Extract the (X, Y) coordinate from the center of the cell holding the provided text.  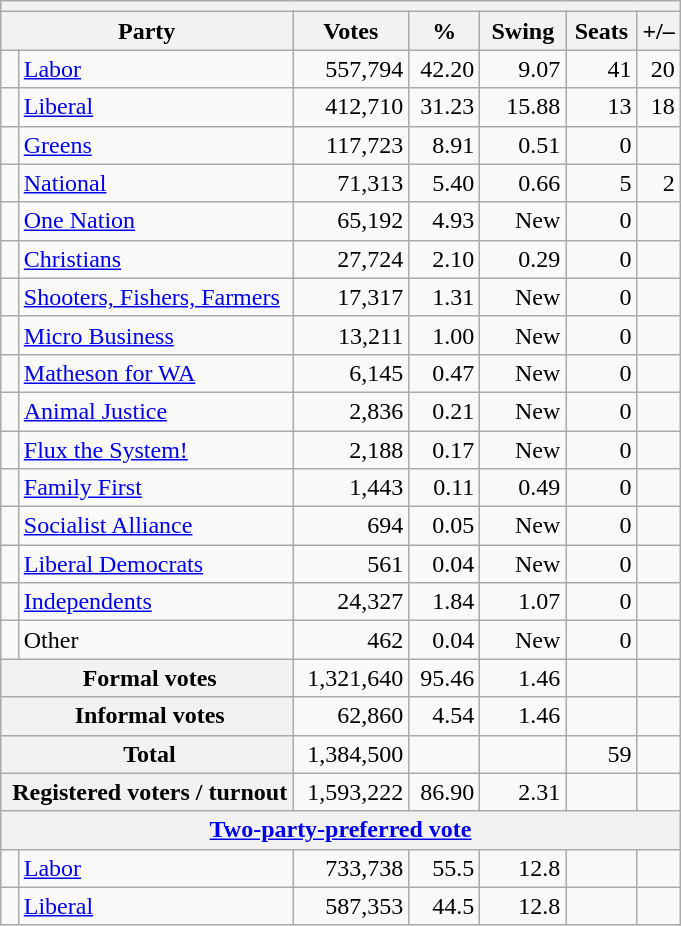
2.10 (444, 259)
5.40 (444, 183)
1.31 (444, 297)
1.07 (523, 602)
1,384,500 (351, 754)
2,188 (351, 449)
1.84 (444, 602)
% (444, 31)
Flux the System! (155, 449)
86.90 (444, 792)
0.21 (444, 411)
62,860 (351, 716)
44.5 (444, 906)
412,710 (351, 107)
0.11 (444, 488)
One Nation (155, 221)
Liberal Democrats (155, 564)
117,723 (351, 145)
20 (658, 69)
13,211 (351, 335)
0.66 (523, 183)
15.88 (523, 107)
Family First (155, 488)
13 (602, 107)
1,321,640 (351, 678)
Formal votes (147, 678)
6,145 (351, 373)
National (155, 183)
4.93 (444, 221)
Matheson for WA (155, 373)
0.51 (523, 145)
59 (602, 754)
694 (351, 526)
1.00 (444, 335)
17,317 (351, 297)
2.31 (523, 792)
4.54 (444, 716)
Animal Justice (155, 411)
Christians (155, 259)
1,443 (351, 488)
55.5 (444, 868)
Swing (523, 31)
Total (147, 754)
95.46 (444, 678)
Socialist Alliance (155, 526)
2,836 (351, 411)
0.47 (444, 373)
1,593,222 (351, 792)
0.29 (523, 259)
41 (602, 69)
Other (155, 640)
24,327 (351, 602)
561 (351, 564)
+/– (658, 31)
557,794 (351, 69)
Greens (155, 145)
733,738 (351, 868)
Shooters, Fishers, Farmers (155, 297)
18 (658, 107)
0.17 (444, 449)
71,313 (351, 183)
Votes (351, 31)
462 (351, 640)
Seats (602, 31)
Two-party-preferred vote (341, 830)
2 (658, 183)
587,353 (351, 906)
42.20 (444, 69)
Party (147, 31)
Informal votes (147, 716)
Micro Business (155, 335)
27,724 (351, 259)
8.91 (444, 145)
Registered voters / turnout (147, 792)
0.05 (444, 526)
65,192 (351, 221)
5 (602, 183)
Independents (155, 602)
31.23 (444, 107)
9.07 (523, 69)
0.49 (523, 488)
